Pinpoint the cell where the given text exists, returning its [X, Y] midpoint coordinate. 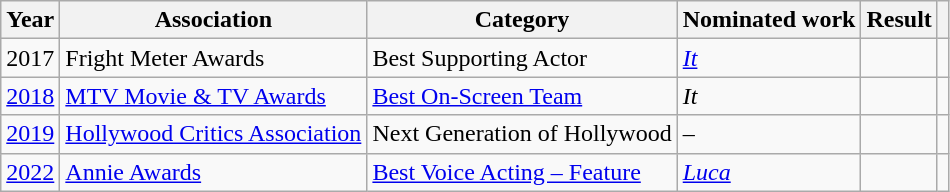
Category [522, 20]
Annie Awards [214, 172]
2017 [30, 58]
Best On-Screen Team [522, 96]
Fright Meter Awards [214, 58]
Result [899, 20]
Next Generation of Hollywood [522, 134]
MTV Movie & TV Awards [214, 96]
Association [214, 20]
Luca [769, 172]
Year [30, 20]
Best Supporting Actor [522, 58]
Hollywood Critics Association [214, 134]
Nominated work [769, 20]
2022 [30, 172]
– [769, 134]
2018 [30, 96]
2019 [30, 134]
Best Voice Acting – Feature [522, 172]
